Return the (X, Y) coordinate for the center point of the cell that contains the specified text.  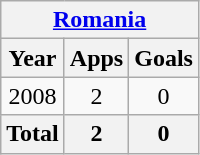
Romania (100, 20)
2008 (33, 96)
Apps (96, 58)
Total (33, 134)
Goals (164, 58)
Year (33, 58)
